Return [X, Y] of the center of cell containing provided text 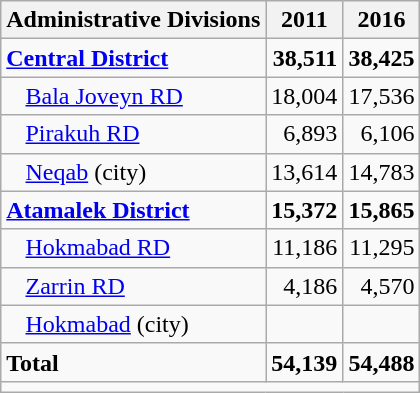
38,511 [304, 58]
4,186 [304, 286]
4,570 [382, 286]
17,536 [382, 96]
54,488 [382, 362]
15,372 [304, 210]
Central District [134, 58]
15,865 [382, 210]
Total [134, 362]
6,893 [304, 134]
2016 [382, 20]
Administrative Divisions [134, 20]
13,614 [304, 172]
2011 [304, 20]
54,139 [304, 362]
6,106 [382, 134]
Bala Joveyn RD [134, 96]
Hokmabad (city) [134, 324]
11,295 [382, 248]
Pirakuh RD [134, 134]
Zarrin RD [134, 286]
18,004 [304, 96]
Neqab (city) [134, 172]
Hokmabad RD [134, 248]
14,783 [382, 172]
11,186 [304, 248]
Atamalek District [134, 210]
38,425 [382, 58]
